Pinpoint the cell where the given text exists, returning its [x, y] midpoint coordinate. 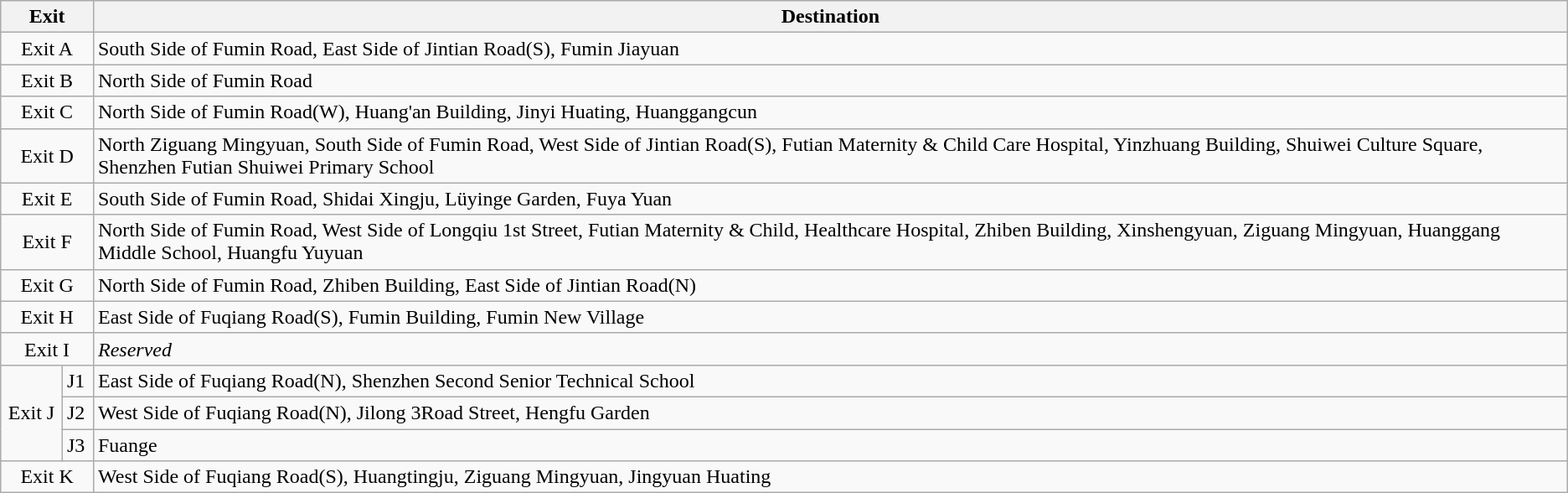
Exit I [47, 349]
Exit H [47, 317]
Exit J [32, 413]
South Side of Fumin Road, Shidai Xingju, Lüyinge Garden, Fuya Yuan [830, 199]
South Side of Fumin Road, East Side of Jintian Road(S), Fumin Jiayuan [830, 49]
West Side of Fuqiang Road(N), Jilong 3Road Street, Hengfu Garden [830, 413]
J2 [77, 413]
Exit B [47, 80]
Exit [47, 17]
Reserved [830, 349]
West Side of Fuqiang Road(S), Huangtingju, Ziguang Mingyuan, Jingyuan Huating [830, 477]
Exit K [47, 477]
North Side of Fumin Road [830, 80]
East Side of Fuqiang Road(S), Fumin Building, Fumin New Village [830, 317]
Exit A [47, 49]
North Side of Fumin Road, Zhiben Building, East Side of Jintian Road(N) [830, 285]
North Side of Fumin Road(W), Huang'an Building, Jinyi Huating, Huanggangcun [830, 112]
Destination [830, 17]
J1 [77, 381]
Fuange [830, 445]
Exit G [47, 285]
Exit E [47, 199]
Exit F [47, 241]
East Side of Fuqiang Road(N), Shenzhen Second Senior Technical School [830, 381]
J3 [77, 445]
Exit D [47, 156]
Exit C [47, 112]
